Return the [X, Y] coordinate for the center point of the cell that contains the specified text.  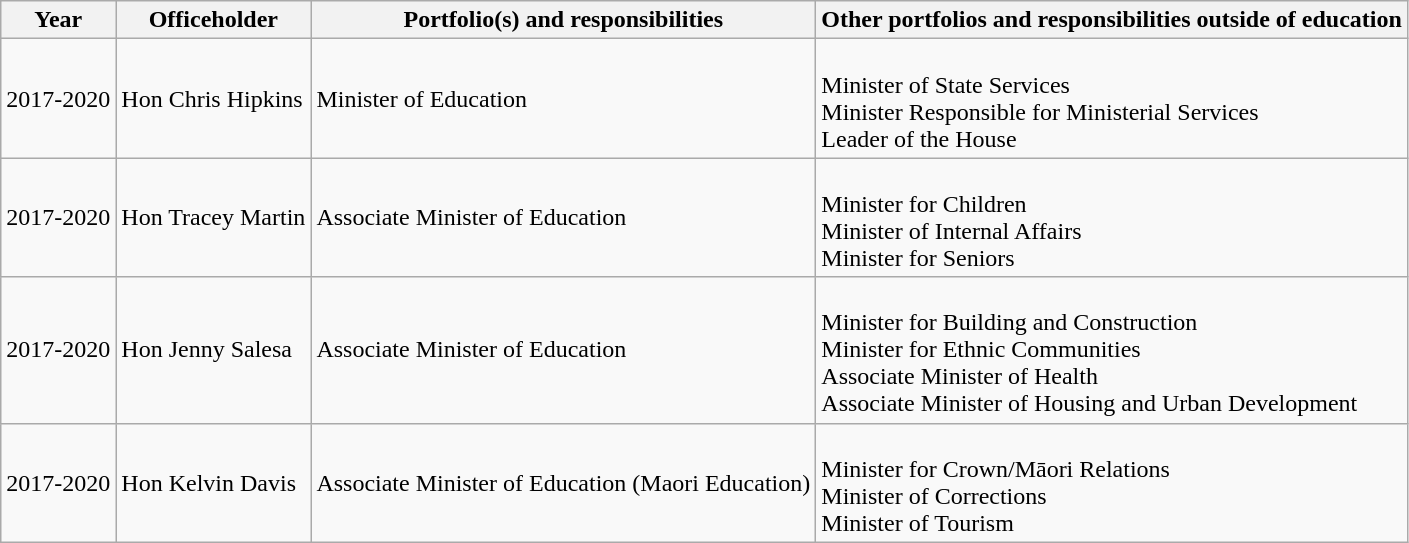
Minister of State ServicesMinister Responsible for Ministerial ServicesLeader of the House [1112, 98]
Minister of Education [564, 98]
Hon Chris Hipkins [214, 98]
Hon Tracey Martin [214, 218]
Other portfolios and responsibilities outside of education [1112, 20]
Minister for ChildrenMinister of Internal AffairsMinister for Seniors [1112, 218]
Hon Jenny Salesa [214, 350]
Minister for Crown/Māori RelationsMinister of CorrectionsMinister of Tourism [1112, 482]
Hon Kelvin Davis [214, 482]
Year [58, 20]
Associate Minister of Education (Maori Education) [564, 482]
Officeholder [214, 20]
Minister for Building and ConstructionMinister for Ethnic CommunitiesAssociate Minister of HealthAssociate Minister of Housing and Urban Development [1112, 350]
Portfolio(s) and responsibilities [564, 20]
